Search for the cell housing the specified text and yield its (x, y) center coordinate. 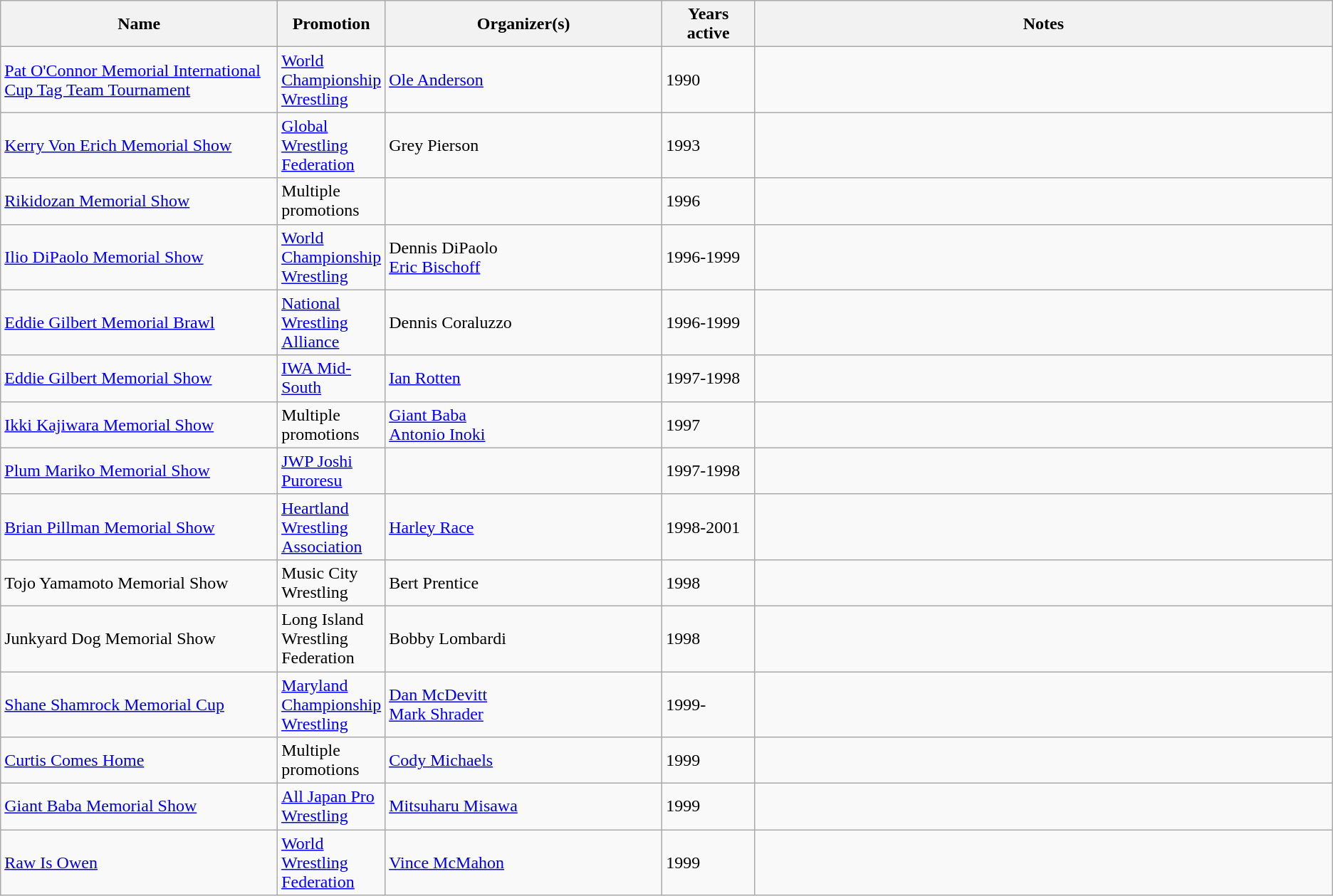
Bert Prentice (524, 582)
Ole Anderson (524, 80)
1997 (709, 424)
All Japan Pro Wrestling (332, 807)
JWP Joshi Puroresu (332, 471)
Harley Race (524, 527)
Ilio DiPaolo Memorial Show (140, 257)
Junkyard Dog Memorial Show (140, 638)
Global Wrestling Federation (332, 145)
Curtis Comes Home (140, 760)
World Wrestling Federation (332, 863)
Promotion (332, 24)
Grey Pierson (524, 145)
Dennis Coraluzzo (524, 322)
Shane Shamrock Memorial Cup (140, 705)
Tojo Yamamoto Memorial Show (140, 582)
Dan McDevittMark Shrader (524, 705)
Vince McMahon (524, 863)
1999- (709, 705)
Giant Baba Memorial Show (140, 807)
Notes (1044, 24)
Years active (709, 24)
Name (140, 24)
Brian Pillman Memorial Show (140, 527)
Cody Michaels (524, 760)
1993 (709, 145)
Organizer(s) (524, 24)
Music City Wrestling (332, 582)
Dennis DiPaoloEric Bischoff (524, 257)
Eddie Gilbert Memorial Show (140, 379)
1998-2001 (709, 527)
Ikki Kajiwara Memorial Show (140, 424)
Bobby Lombardi (524, 638)
Eddie Gilbert Memorial Brawl (140, 322)
Rikidozan Memorial Show (140, 201)
1990 (709, 80)
Pat O'Connor Memorial International Cup Tag Team Tournament (140, 80)
Giant BabaAntonio Inoki (524, 424)
Ian Rotten (524, 379)
1996 (709, 201)
Plum Mariko Memorial Show (140, 471)
Heartland Wrestling Association (332, 527)
IWA Mid-South (332, 379)
Mitsuharu Misawa (524, 807)
Raw Is Owen (140, 863)
Long Island Wrestling Federation (332, 638)
National Wrestling Alliance (332, 322)
Kerry Von Erich Memorial Show (140, 145)
Maryland Championship Wrestling (332, 705)
